Capture the cell that displays the provided text and extract its (x, y) central coordinate. 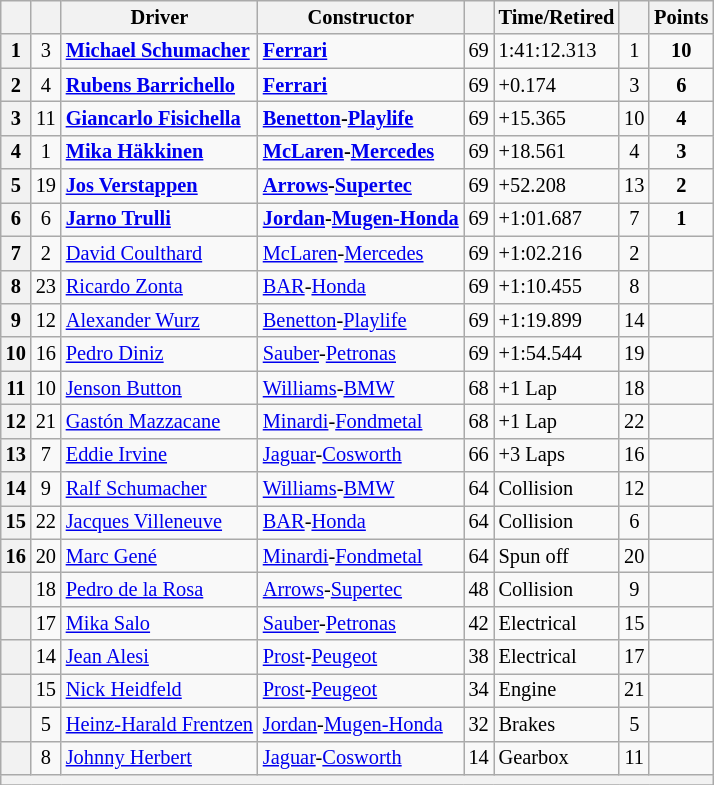
Engine (557, 690)
Heinz-Harald Frentzen (160, 724)
Gearbox (557, 758)
Nick Heidfeld (160, 690)
Giancarlo Fisichella (160, 118)
Rubens Barrichello (160, 85)
Jos Verstappen (160, 186)
+1:01.687 (557, 219)
Jarno Trulli (160, 219)
+52.208 (557, 186)
Brakes (557, 724)
+15.365 (557, 118)
Ricardo Zonta (160, 287)
Jean Alesi (160, 657)
38 (479, 657)
34 (479, 690)
Gastón Mazzacane (160, 421)
32 (479, 724)
66 (479, 455)
David Coulthard (160, 253)
Jacques Villeneuve (160, 522)
48 (479, 589)
+0.174 (557, 85)
Pedro Diniz (160, 354)
+1:02.216 (557, 253)
1:41:12.313 (557, 51)
Constructor (361, 17)
Marc Gené (160, 556)
Ralf Schumacher (160, 489)
Pedro de la Rosa (160, 589)
Spun off (557, 556)
Mika Salo (160, 623)
+1:54.544 (557, 354)
Michael Schumacher (160, 51)
Eddie Irvine (160, 455)
Mika Häkkinen (160, 152)
+1:10.455 (557, 287)
+1:19.899 (557, 320)
Time/Retired (557, 17)
Alexander Wurz (160, 320)
42 (479, 623)
Jenson Button (160, 388)
Driver (160, 17)
+18.561 (557, 152)
Johnny Herbert (160, 758)
Points (681, 17)
+3 Laps (557, 455)
23 (46, 287)
